Find where the given text appears and provide that cell's center as (X, Y) coordinate. 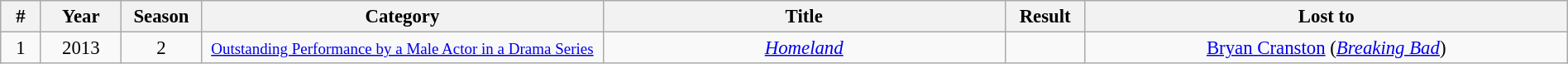
Homeland (804, 48)
1 (22, 48)
2 (160, 48)
Season (160, 17)
Category (403, 17)
Title (804, 17)
Result (1045, 17)
Year (81, 17)
2013 (81, 48)
Lost to (1327, 17)
Outstanding Performance by a Male Actor in a Drama Series (403, 48)
Bryan Cranston (Breaking Bad) (1327, 48)
# (22, 17)
